Search for the cell housing the specified text and yield its (X, Y) center coordinate. 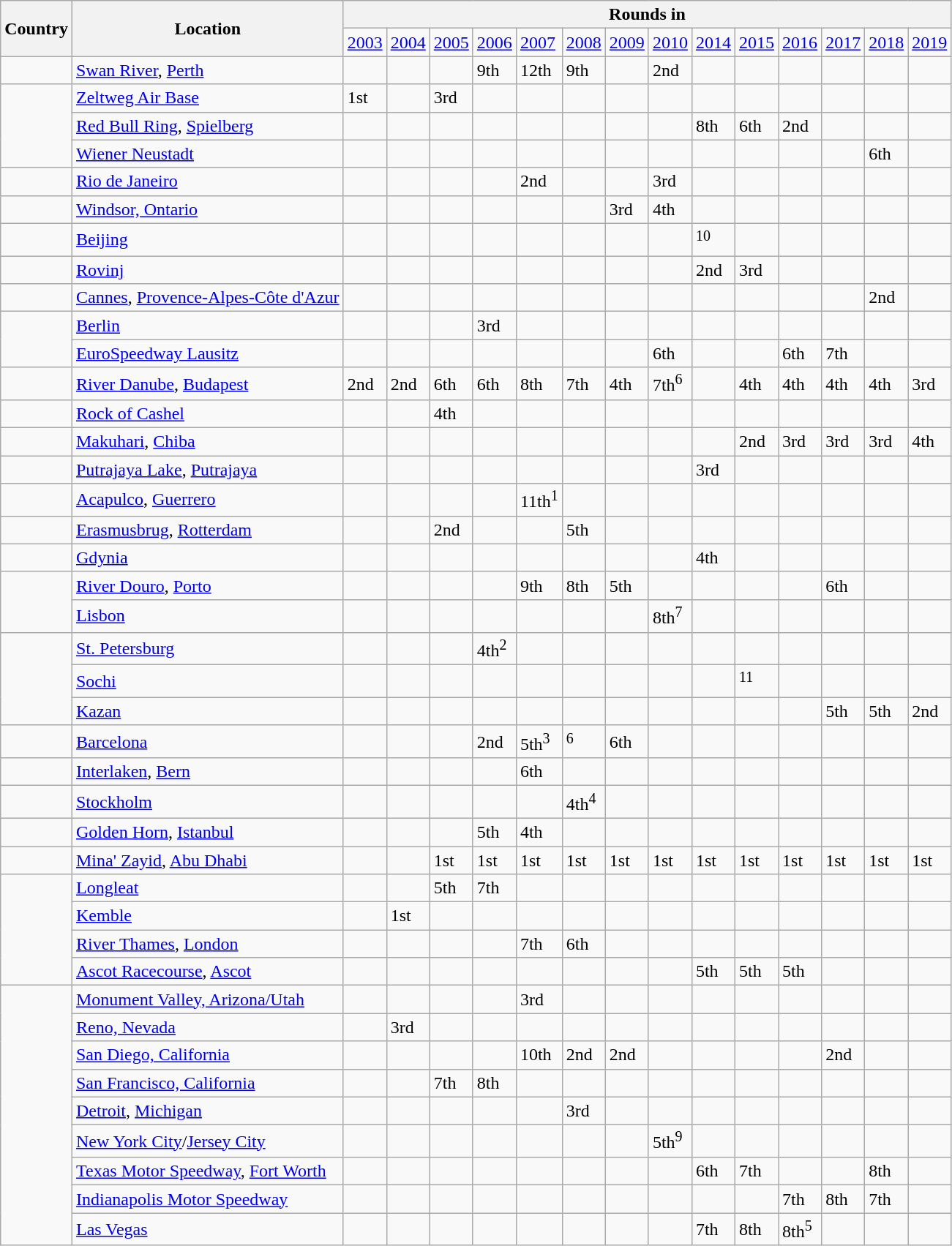
5th3 (539, 742)
2010 (670, 42)
Detroit, Michigan (208, 1111)
11th1 (539, 500)
Stockholm (208, 802)
2007 (539, 42)
River Danube, Budapest (208, 383)
Swan River, Perth (208, 70)
St. Petersburg (208, 648)
Zeltweg Air Base (208, 98)
10th (539, 1055)
Kazan (208, 711)
Rovinj (208, 270)
River Douro, Porto (208, 585)
Ascot Racecourse, Ascot (208, 972)
Monument Valley, Arizona/Utah (208, 999)
2017 (843, 42)
Country (37, 29)
8th7 (670, 616)
6 (584, 742)
5th9 (670, 1141)
San Francisco, California (208, 1083)
EuroSpeedway Lausitz (208, 353)
Longleat (208, 888)
Lisbon (208, 616)
Rounds in (647, 15)
Golden Horn, Istanbul (208, 832)
San Diego, California (208, 1055)
2004 (408, 42)
Mina' Zayid, Abu Dhabi (208, 860)
2016 (801, 42)
New York City/Jersey City (208, 1141)
11 (757, 682)
Las Vegas (208, 1229)
8th5 (801, 1229)
Beijing (208, 240)
Texas Motor Speedway, Fort Worth (208, 1171)
Gdynia (208, 558)
Berlin (208, 326)
Acapulco, Guerrero (208, 500)
Rio de Janeiro (208, 181)
2019 (929, 42)
Rock of Cashel (208, 414)
Barcelona (208, 742)
Reno, Nevada (208, 1027)
Red Bull Ring, Spielberg (208, 126)
2008 (584, 42)
Location (208, 29)
4th4 (584, 802)
12th (539, 70)
Putrajaya Lake, Putrajaya (208, 470)
Erasmusbrug, Rotterdam (208, 530)
2014 (713, 42)
2006 (495, 42)
2018 (887, 42)
7th6 (670, 383)
4th2 (495, 648)
2005 (451, 42)
Interlaken, Bern (208, 772)
Makuhari, Chiba (208, 442)
Sochi (208, 682)
2015 (757, 42)
2009 (626, 42)
Windsor, Ontario (208, 209)
2003 (364, 42)
River Thames, London (208, 944)
Kemble (208, 916)
Cannes, Provence-Alpes-Côte d'Azur (208, 298)
Indianapolis Motor Speedway (208, 1199)
10 (713, 240)
Wiener Neustadt (208, 154)
